Determine the [X, Y] coordinate at the center of the cell enclosing the given text.  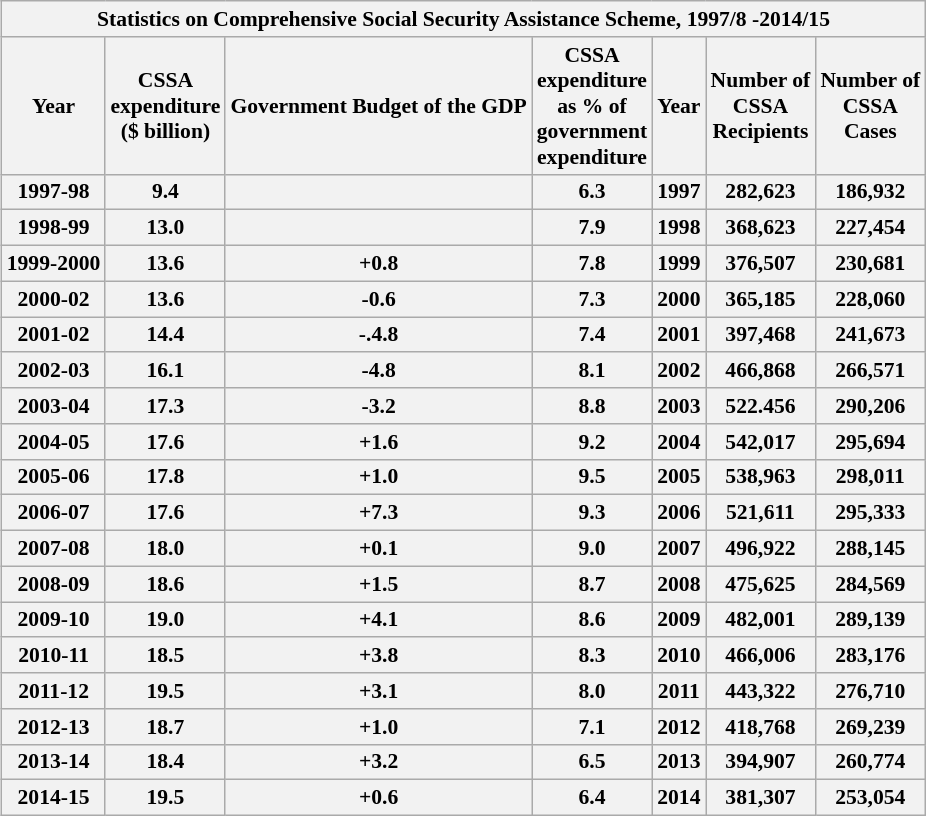
241,673 [870, 334]
2004 [678, 441]
2013 [678, 762]
CSSAexpenditureas % ofgovernmentexpenditure [592, 105]
Statistics on Comprehensive Social Security Assistance Scheme, 1997/8 -2014/15 [464, 19]
381,307 [761, 798]
8.3 [592, 655]
9.0 [592, 548]
2006 [678, 513]
+3.1 [378, 691]
-3.2 [378, 406]
228,060 [870, 299]
482,001 [761, 620]
1997-98 [54, 192]
9.5 [592, 477]
2007 [678, 548]
475,625 [761, 584]
288,145 [870, 548]
2005-06 [54, 477]
CSSAexpenditure($ billion) [165, 105]
7.8 [592, 263]
18.7 [165, 726]
542,017 [761, 441]
+3.8 [378, 655]
253,054 [870, 798]
9.4 [165, 192]
295,333 [870, 513]
289,139 [870, 620]
8.1 [592, 370]
+7.3 [378, 513]
1999-2000 [54, 263]
298,011 [870, 477]
Number ofCSSACases [870, 105]
+1.5 [378, 584]
186,932 [870, 192]
2011 [678, 691]
+3.2 [378, 762]
295,694 [870, 441]
18.5 [165, 655]
2012 [678, 726]
2007-08 [54, 548]
9.2 [592, 441]
230,681 [870, 263]
17.3 [165, 406]
397,468 [761, 334]
2003 [678, 406]
2010-11 [54, 655]
2009-10 [54, 620]
1998-99 [54, 228]
2002-03 [54, 370]
368,623 [761, 228]
276,710 [870, 691]
283,176 [870, 655]
+0.1 [378, 548]
+0.8 [378, 263]
2012-13 [54, 726]
2000 [678, 299]
-.4.8 [378, 334]
538,963 [761, 477]
2011-12 [54, 691]
+1.6 [378, 441]
227,454 [870, 228]
13.0 [165, 228]
18.4 [165, 762]
365,185 [761, 299]
2009 [678, 620]
2005 [678, 477]
290,206 [870, 406]
18.6 [165, 584]
522.456 [761, 406]
14.4 [165, 334]
2010 [678, 655]
8.6 [592, 620]
2004-05 [54, 441]
2000-02 [54, 299]
2002 [678, 370]
Number ofCSSARecipients [761, 105]
2008-09 [54, 584]
16.1 [165, 370]
7.1 [592, 726]
1997 [678, 192]
2001 [678, 334]
260,774 [870, 762]
-0.6 [378, 299]
2001-02 [54, 334]
8.7 [592, 584]
-4.8 [378, 370]
7.3 [592, 299]
19.0 [165, 620]
2008 [678, 584]
8.0 [592, 691]
466,006 [761, 655]
2003-04 [54, 406]
18.0 [165, 548]
466,868 [761, 370]
496,922 [761, 548]
2014 [678, 798]
269,239 [870, 726]
+0.6 [378, 798]
394,907 [761, 762]
521,611 [761, 513]
6.4 [592, 798]
2013-14 [54, 762]
266,571 [870, 370]
17.8 [165, 477]
284,569 [870, 584]
8.8 [592, 406]
+4.1 [378, 620]
418,768 [761, 726]
7.9 [592, 228]
2006-07 [54, 513]
7.4 [592, 334]
Government Budget of the GDP [378, 105]
6.5 [592, 762]
2014-15 [54, 798]
1998 [678, 228]
6.3 [592, 192]
443,322 [761, 691]
282,623 [761, 192]
1999 [678, 263]
9.3 [592, 513]
376,507 [761, 263]
